Scan for the cell matching the given text and deliver its [X, Y] coordinate at center. 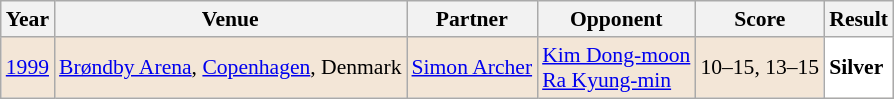
10–15, 13–15 [760, 68]
1999 [28, 68]
Partner [472, 19]
Year [28, 19]
Venue [230, 19]
Brøndby Arena, Copenhagen, Denmark [230, 68]
Opponent [616, 19]
Simon Archer [472, 68]
Kim Dong-moon Ra Kyung-min [616, 68]
Result [858, 19]
Score [760, 19]
Silver [858, 68]
